Locate the cell with the specified text and output its [X, Y] center coordinate. 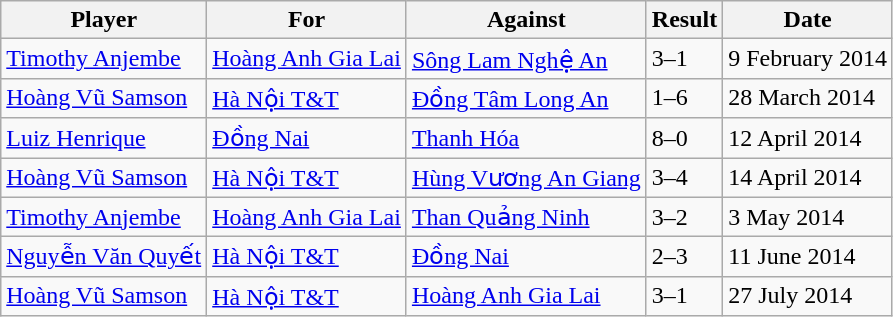
Đồng Tâm Long An [526, 98]
3–4 [684, 178]
Thanh Hóa [526, 138]
Player [104, 20]
14 April 2014 [808, 178]
9 February 2014 [808, 59]
27 July 2014 [808, 296]
Result [684, 20]
8–0 [684, 138]
28 March 2014 [808, 98]
1–6 [684, 98]
Sông Lam Nghệ An [526, 59]
3 May 2014 [808, 217]
Than Quảng Ninh [526, 217]
For [307, 20]
2–3 [684, 257]
3–2 [684, 217]
12 April 2014 [808, 138]
Nguyễn Văn Quyết [104, 257]
Date [808, 20]
Against [526, 20]
Luiz Henrique [104, 138]
11 June 2014 [808, 257]
Hùng Vương An Giang [526, 178]
